Scan for the cell matching the given text and deliver its [x, y] coordinate at center. 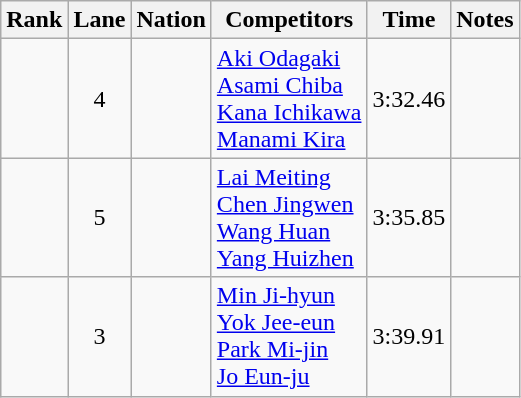
Time [409, 20]
3:39.91 [409, 336]
4 [100, 98]
Notes [485, 20]
Competitors [289, 20]
Nation [171, 20]
Min Ji-hyunYok Jee-eunPark Mi-jinJo Eun-ju [289, 336]
5 [100, 218]
Aki OdagakiAsami ChibaKana IchikawaManami Kira [289, 98]
Rank [34, 20]
3:32.46 [409, 98]
Lane [100, 20]
3 [100, 336]
3:35.85 [409, 218]
Lai MeitingChen JingwenWang HuanYang Huizhen [289, 218]
